Search for the cell housing the specified text and yield its (X, Y) center coordinate. 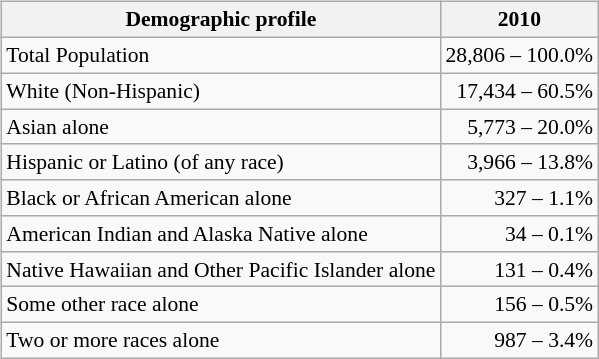
3,966 – 13.8% (520, 162)
28,806 – 100.0% (520, 55)
Demographic profile (220, 20)
Black or African American alone (220, 198)
2010 (520, 20)
5,773 – 20.0% (520, 127)
Hispanic or Latino (of any race) (220, 162)
131 – 0.4% (520, 269)
Total Population (220, 55)
Two or more races alone (220, 340)
34 – 0.1% (520, 234)
987 – 3.4% (520, 340)
327 – 1.1% (520, 198)
17,434 – 60.5% (520, 91)
White (Non-Hispanic) (220, 91)
156 – 0.5% (520, 305)
Some other race alone (220, 305)
Native Hawaiian and Other Pacific Islander alone (220, 269)
American Indian and Alaska Native alone (220, 234)
Asian alone (220, 127)
